Return the (x, y) coordinate for the center point of the cell that contains the specified text.  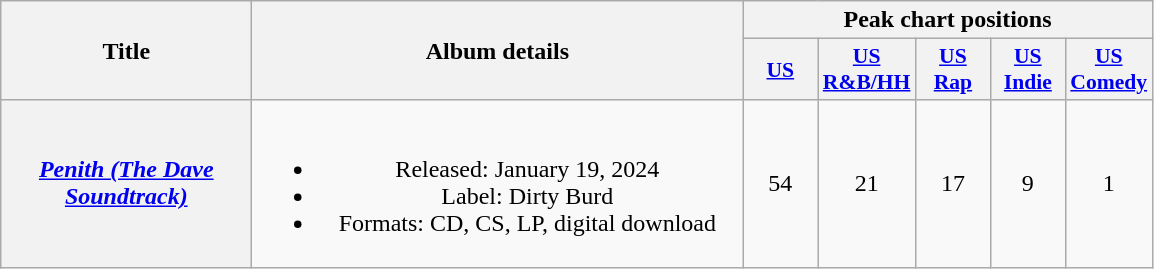
1 (1108, 184)
USRap (952, 70)
Penith (The Dave Soundtrack) (126, 184)
USComedy (1108, 70)
US (780, 70)
21 (867, 184)
Released: January 19, 2024Label: Dirty BurdFormats: CD, CS, LP, digital download (498, 184)
USR&B/HH (867, 70)
Peak chart positions (948, 20)
USIndie (1028, 70)
Title (126, 50)
17 (952, 184)
54 (780, 184)
9 (1028, 184)
Album details (498, 50)
